Detect which cell encompasses the target text, then output its (x, y) center coordinate. 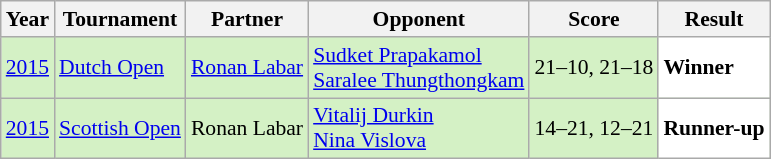
Runner-up (714, 128)
21–10, 21–18 (594, 68)
Scottish Open (120, 128)
Vitalij Durkin Nina Vislova (418, 128)
Sudket Prapakamol Saralee Thungthongkam (418, 68)
Partner (247, 19)
14–21, 12–21 (594, 128)
Dutch Open (120, 68)
Result (714, 19)
Score (594, 19)
Winner (714, 68)
Year (28, 19)
Tournament (120, 19)
Opponent (418, 19)
